Provide the [x, y] coordinate of the cell's center where the given text is located.  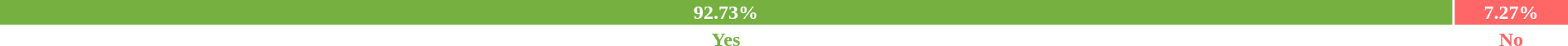
7.27% [1512, 12]
92.73% [726, 12]
